For the text-containing cell, return its midpoint in [X, Y] coordinate format. 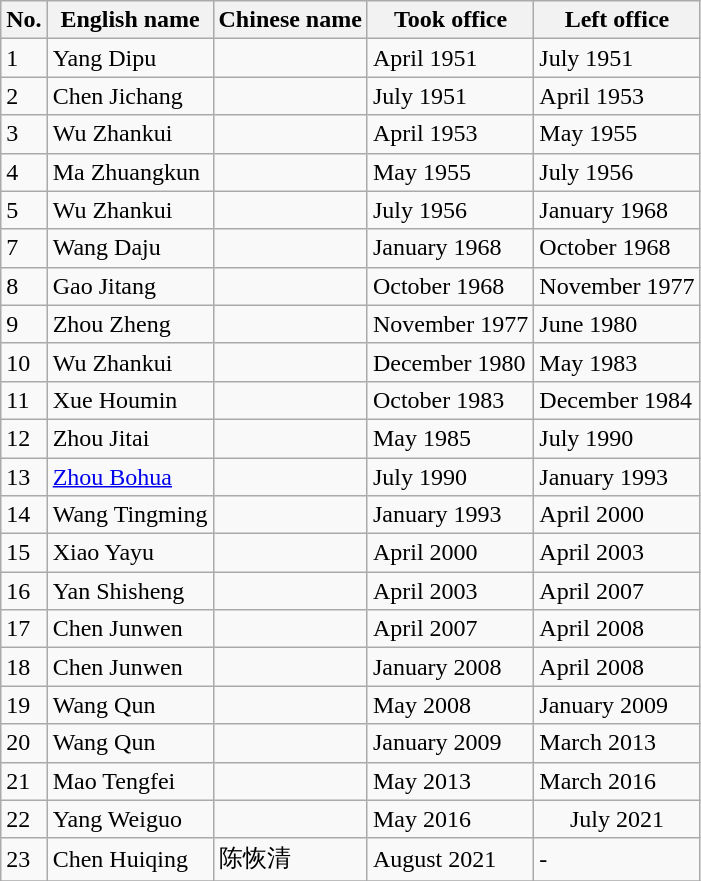
No. [24, 20]
Xue Houmin [130, 400]
9 [24, 324]
May 2016 [450, 819]
Wang Daju [130, 248]
Chen Jichang [130, 96]
5 [24, 210]
October 1983 [450, 400]
May 2008 [450, 705]
May 2013 [450, 781]
7 [24, 248]
Yang Dipu [130, 58]
4 [24, 172]
- [617, 860]
3 [24, 134]
Gao Jitang [130, 286]
Zhou Jitai [130, 438]
Took office [450, 20]
17 [24, 629]
Yang Weiguo [130, 819]
Chinese name [290, 20]
14 [24, 515]
Yan Shisheng [130, 591]
16 [24, 591]
January 2008 [450, 667]
May 1985 [450, 438]
Zhou Bohua [130, 477]
March 2013 [617, 743]
21 [24, 781]
Left office [617, 20]
22 [24, 819]
July 2021 [617, 819]
10 [24, 362]
20 [24, 743]
陈恢清 [290, 860]
August 2021 [450, 860]
1 [24, 58]
Chen Huiqing [130, 860]
Xiao Yayu [130, 553]
English name [130, 20]
April 1951 [450, 58]
December 1980 [450, 362]
Mao Tengfei [130, 781]
March 2016 [617, 781]
8 [24, 286]
June 1980 [617, 324]
11 [24, 400]
12 [24, 438]
2 [24, 96]
Wang Tingming [130, 515]
Zhou Zheng [130, 324]
18 [24, 667]
23 [24, 860]
13 [24, 477]
May 1983 [617, 362]
15 [24, 553]
Ma Zhuangkun [130, 172]
December 1984 [617, 400]
19 [24, 705]
